Pinpoint the cell where the given text exists, returning its [x, y] midpoint coordinate. 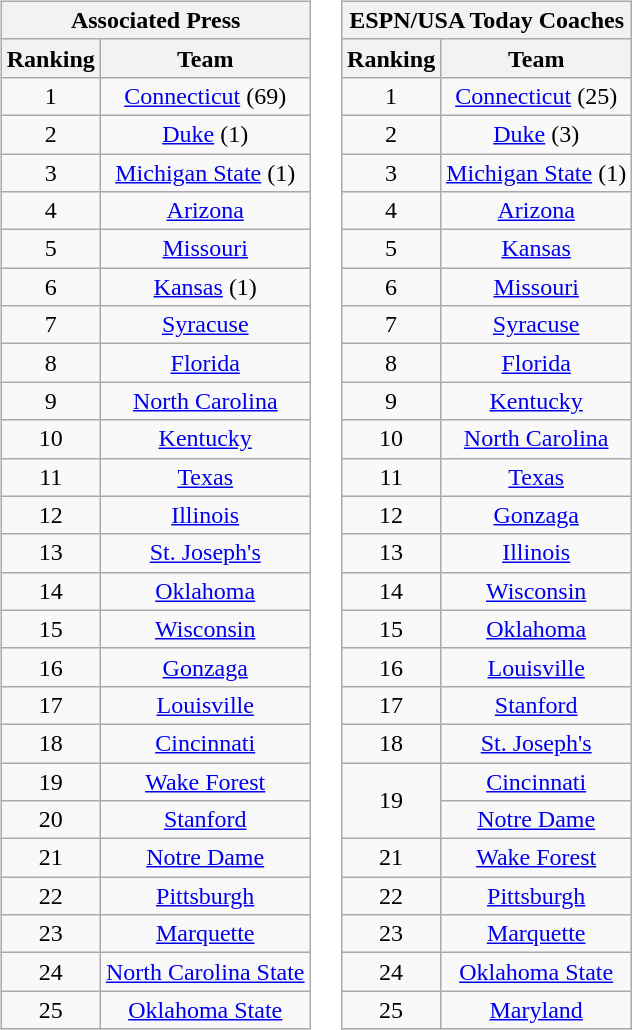
Maryland [536, 1010]
Duke (3) [536, 134]
North Carolina State [205, 972]
20 [50, 820]
Connecticut (69) [205, 96]
Duke (1) [205, 134]
Associated Press [156, 20]
Kansas (1) [205, 287]
Kansas [536, 249]
ESPN/USA Today Coaches [487, 20]
Connecticut (25) [536, 96]
